Pinpoint the cell where the given text exists, returning its [x, y] midpoint coordinate. 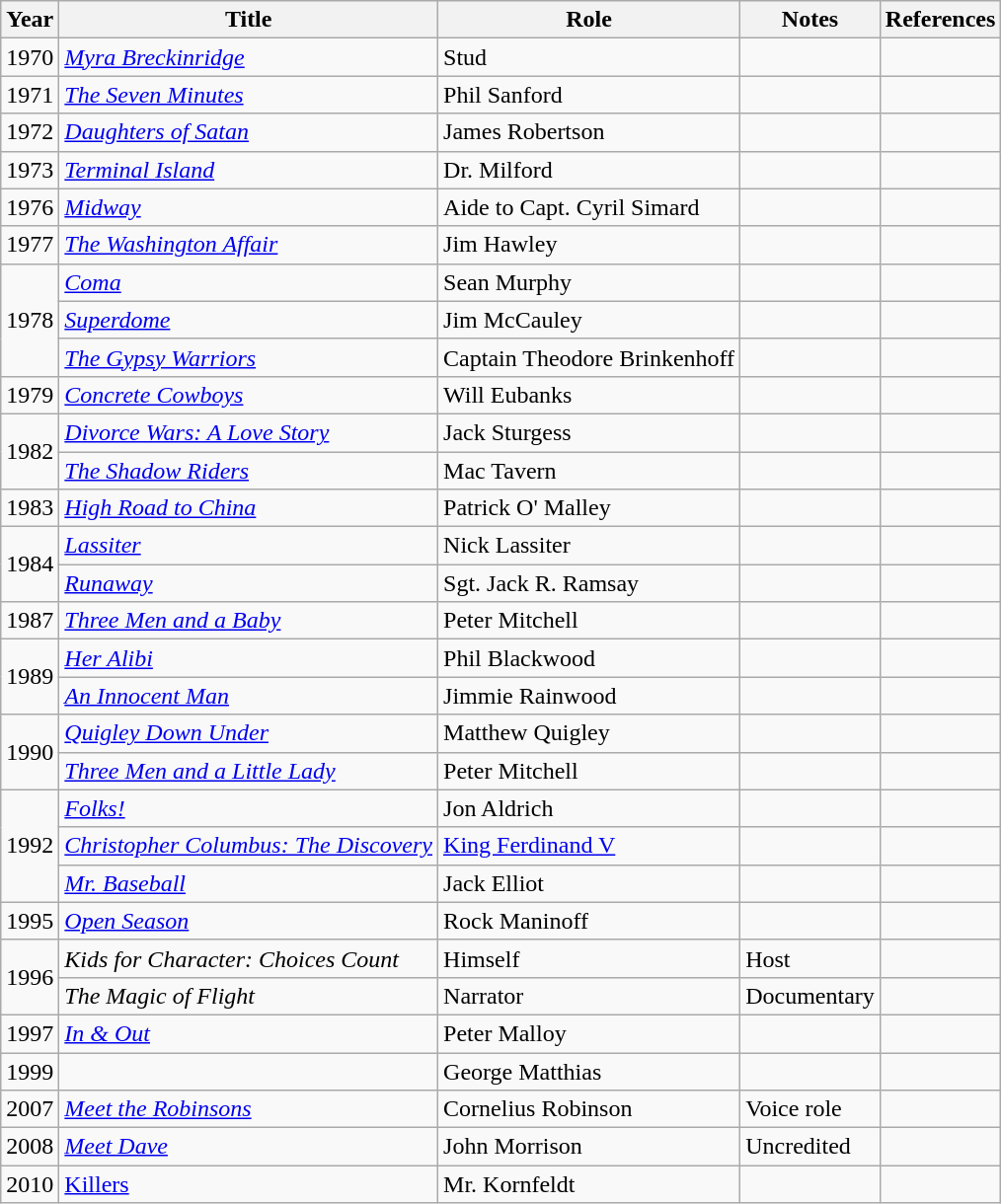
1971 [30, 95]
Jim McCauley [589, 320]
Midway [249, 207]
1987 [30, 621]
1990 [30, 752]
In & Out [249, 1033]
Her Alibi [249, 658]
Voice role [810, 1109]
1983 [30, 508]
The Washington Affair [249, 245]
Mac Tavern [589, 471]
1999 [30, 1071]
Phil Blackwood [589, 658]
John Morrison [589, 1147]
High Road to China [249, 508]
Myra Breckinridge [249, 57]
Will Eubanks [589, 395]
The Shadow Riders [249, 471]
Aide to Capt. Cyril Simard [589, 207]
Three Men and a Baby [249, 621]
1978 [30, 320]
Patrick O' Malley [589, 508]
1973 [30, 170]
1984 [30, 564]
Meet Dave [249, 1147]
Nick Lassiter [589, 546]
Meet the Robinsons [249, 1109]
Daughters of Satan [249, 132]
Open Season [249, 921]
Sgt. Jack R. Ramsay [589, 583]
Documentary [810, 996]
1972 [30, 132]
Concrete Cowboys [249, 395]
Dr. Milford [589, 170]
Killers [249, 1184]
James Robertson [589, 132]
2010 [30, 1184]
Coma [249, 282]
Host [810, 958]
Jon Aldrich [589, 808]
Jim Hawley [589, 245]
Terminal Island [249, 170]
King Ferdinand V [589, 846]
The Seven Minutes [249, 95]
Narrator [589, 996]
Lassiter [249, 546]
1976 [30, 207]
Mr. Baseball [249, 883]
Title [249, 20]
Uncredited [810, 1147]
Jack Sturgess [589, 432]
Jimmie Rainwood [589, 696]
Himself [589, 958]
Divorce Wars: A Love Story [249, 432]
George Matthias [589, 1071]
Matthew Quigley [589, 733]
References [940, 20]
Phil Sanford [589, 95]
Captain Theodore Brinkenhoff [589, 357]
Folks! [249, 808]
1982 [30, 451]
Christopher Columbus: The Discovery [249, 846]
Notes [810, 20]
1979 [30, 395]
Sean Murphy [589, 282]
The Magic of Flight [249, 996]
1997 [30, 1033]
2008 [30, 1147]
The Gypsy Warriors [249, 357]
1995 [30, 921]
1970 [30, 57]
An Innocent Man [249, 696]
Runaway [249, 583]
Stud [589, 57]
1977 [30, 245]
2007 [30, 1109]
Rock Maninoff [589, 921]
1992 [30, 846]
Kids for Character: Choices Count [249, 958]
Quigley Down Under [249, 733]
Mr. Kornfeldt [589, 1184]
Year [30, 20]
1989 [30, 677]
Peter Malloy [589, 1033]
Jack Elliot [589, 883]
1996 [30, 977]
Superdome [249, 320]
Cornelius Robinson [589, 1109]
Three Men and a Little Lady [249, 771]
Role [589, 20]
